Capture the cell that displays the provided text and extract its (x, y) central coordinate. 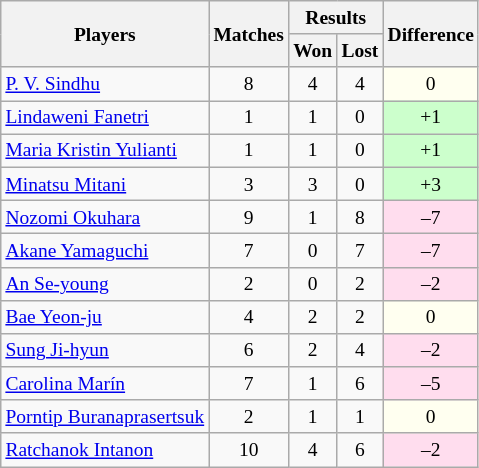
Minatsu Mitani (105, 184)
An Se-young (105, 284)
P. V. Sindhu (105, 84)
Porntip Buranaprasertsuk (105, 416)
Nozomi Okuhara (105, 216)
Bae Yeon-ju (105, 316)
9 (249, 216)
–5 (431, 384)
Lost (360, 50)
+3 (431, 184)
Lindaweni Fanetri (105, 118)
Ratchanok Intanon (105, 450)
Akane Yamaguchi (105, 250)
Sung Ji-hyun (105, 350)
Carolina Marín (105, 384)
Players (105, 34)
Difference (431, 34)
Won (312, 50)
Matches (249, 34)
10 (249, 450)
Results (335, 18)
Maria Kristin Yulianti (105, 150)
